Locate the cell with the specified text and output its [X, Y] center coordinate. 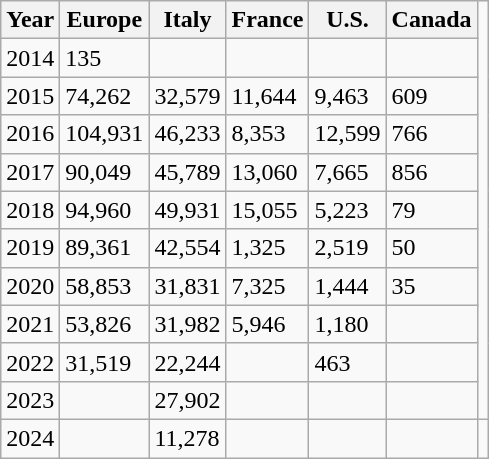
31,982 [188, 324]
2014 [30, 58]
11,278 [188, 438]
2018 [30, 210]
2024 [30, 438]
11,644 [268, 96]
2023 [30, 400]
27,902 [188, 400]
7,325 [268, 286]
Canada [432, 20]
1,444 [348, 286]
463 [348, 362]
15,055 [268, 210]
7,665 [348, 172]
31,519 [104, 362]
79 [432, 210]
49,931 [188, 210]
104,931 [104, 134]
1,325 [268, 248]
France [268, 20]
Europe [104, 20]
22,244 [188, 362]
31,831 [188, 286]
89,361 [104, 248]
13,060 [268, 172]
5,223 [348, 210]
32,579 [188, 96]
2019 [30, 248]
42,554 [188, 248]
Italy [188, 20]
5,946 [268, 324]
Year [30, 20]
2022 [30, 362]
135 [104, 58]
766 [432, 134]
2015 [30, 96]
U.S. [348, 20]
1,180 [348, 324]
35 [432, 286]
45,789 [188, 172]
74,262 [104, 96]
9,463 [348, 96]
2016 [30, 134]
58,853 [104, 286]
2,519 [348, 248]
2020 [30, 286]
94,960 [104, 210]
856 [432, 172]
50 [432, 248]
609 [432, 96]
53,826 [104, 324]
46,233 [188, 134]
2021 [30, 324]
8,353 [268, 134]
12,599 [348, 134]
90,049 [104, 172]
2017 [30, 172]
